Detect which cell encompasses the target text, then output its [x, y] center coordinate. 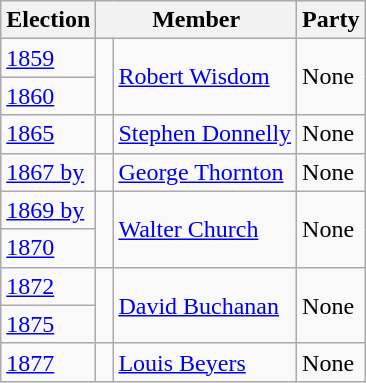
Party [331, 20]
George Thornton [205, 172]
1859 [48, 58]
David Buchanan [205, 305]
1872 [48, 286]
1877 [48, 362]
1875 [48, 324]
1865 [48, 134]
Robert Wisdom [205, 77]
1870 [48, 248]
1869 by [48, 210]
Stephen Donnelly [205, 134]
1860 [48, 96]
1867 by [48, 172]
Louis Beyers [205, 362]
Member [196, 20]
Election [48, 20]
Walter Church [205, 229]
